Provide the [X, Y] coordinate of the cell's center where the given text is located.  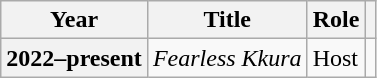
Fearless Kkura [227, 58]
Role [336, 20]
Year [74, 20]
Host [336, 58]
2022–present [74, 58]
Title [227, 20]
